Return (X, Y) of the center of cell containing provided text 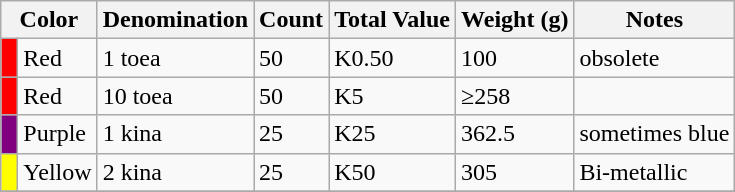
K5 (392, 96)
Denomination (175, 20)
sometimes blue (654, 134)
Weight (g) (515, 20)
Total Value (392, 20)
Bi-metallic (654, 172)
K50 (392, 172)
362.5 (515, 134)
Purple (58, 134)
100 (515, 58)
Color (49, 20)
K0.50 (392, 58)
Yellow (58, 172)
10 toea (175, 96)
K25 (392, 134)
1 kina (175, 134)
Count (292, 20)
obsolete (654, 58)
1 toea (175, 58)
≥258 (515, 96)
Notes (654, 20)
305 (515, 172)
2 kina (175, 172)
